Locate the cell with the specified text and output its (x, y) center coordinate. 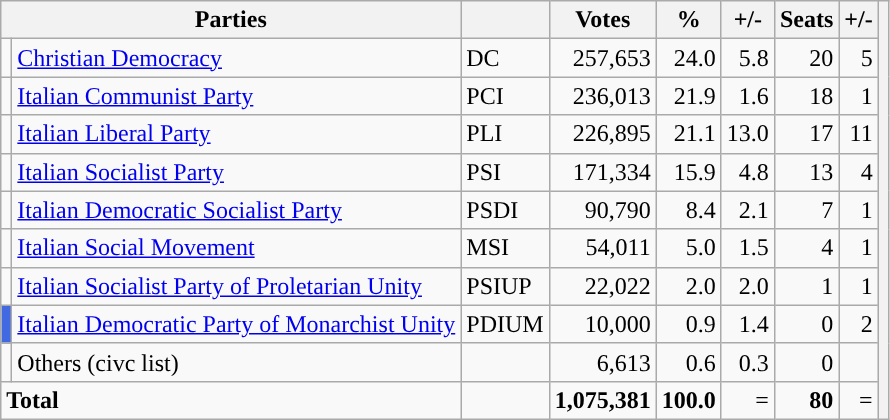
1.5 (748, 248)
PDIUM (505, 324)
Italian Democratic Socialist Party (236, 210)
2.1 (748, 210)
4.8 (748, 172)
Seats (806, 20)
PSDI (505, 210)
Italian Socialist Party (236, 172)
0.6 (688, 362)
21.1 (688, 134)
80 (806, 400)
10,000 (602, 324)
Italian Communist Party (236, 96)
22,022 (602, 286)
5.8 (748, 58)
54,011 (602, 248)
100.0 (688, 400)
Others (civc list) (236, 362)
Christian Democracy (236, 58)
Parties (231, 20)
Italian Social Movement (236, 248)
% (688, 20)
7 (806, 210)
Total (231, 400)
24.0 (688, 58)
PSI (505, 172)
Italian Democratic Party of Monarchist Unity (236, 324)
171,334 (602, 172)
18 (806, 96)
1.4 (748, 324)
0.9 (688, 324)
11 (858, 134)
0.3 (748, 362)
20 (806, 58)
13 (806, 172)
Italian Liberal Party (236, 134)
257,653 (602, 58)
MSI (505, 248)
5.0 (688, 248)
2 (858, 324)
17 (806, 134)
PSIUP (505, 286)
DC (505, 58)
236,013 (602, 96)
PLI (505, 134)
13.0 (748, 134)
Votes (602, 20)
1.6 (748, 96)
1,075,381 (602, 400)
21.9 (688, 96)
5 (858, 58)
15.9 (688, 172)
Italian Socialist Party of Proletarian Unity (236, 286)
PCI (505, 96)
6,613 (602, 362)
226,895 (602, 134)
8.4 (688, 210)
90,790 (602, 210)
